Provide the [X, Y] coordinate of the cell's center where the given text is located.  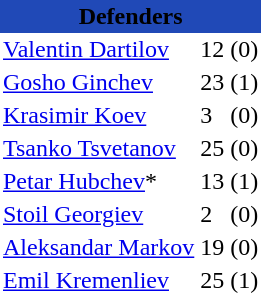
Valentin Dartilov [98, 50]
2 [212, 214]
25 [212, 148]
12 [212, 50]
19 [212, 248]
Gosho Ginchev [98, 82]
Stoil Georgiev [98, 214]
Tsanko Tsvetanov [98, 148]
Petar Hubchev* [98, 182]
23 [212, 82]
Defenders [130, 16]
Krasimir Koev [98, 116]
3 [212, 116]
13 [212, 182]
Aleksandar Markov [98, 248]
